Search for the cell housing the specified text and yield its [x, y] center coordinate. 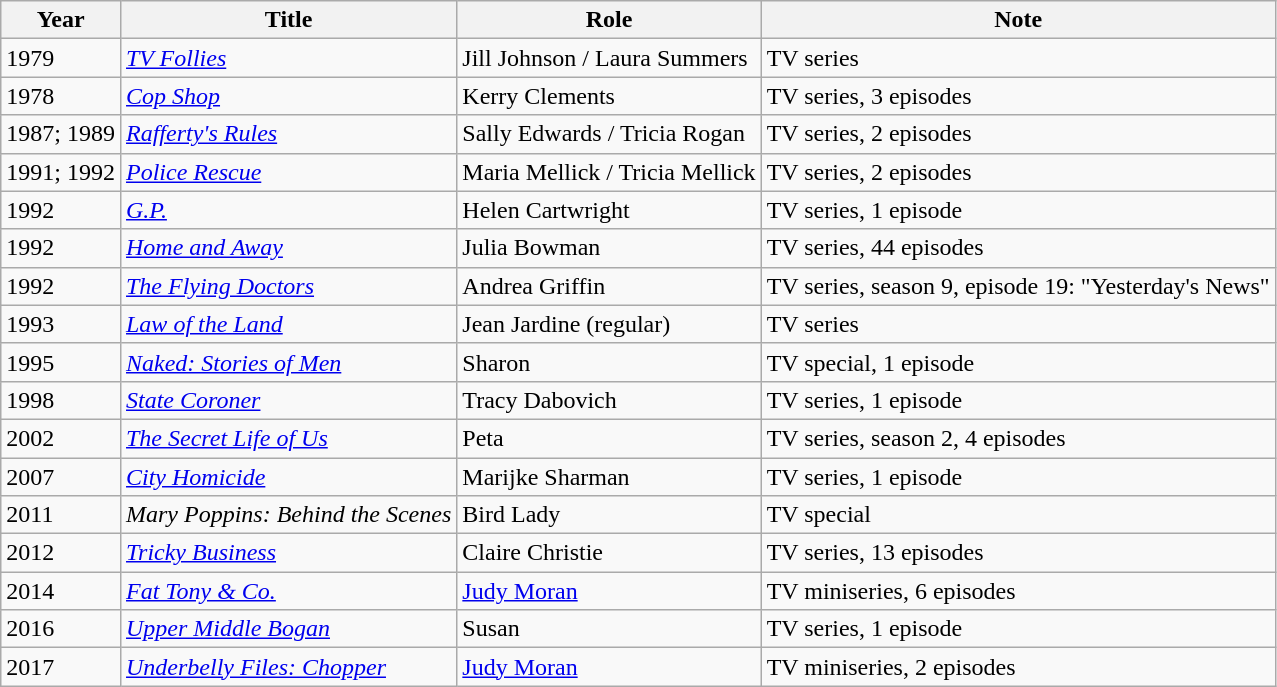
Fat Tony & Co. [288, 591]
Kerry Clements [609, 96]
1991; 1992 [61, 172]
Police Rescue [288, 172]
2014 [61, 591]
1979 [61, 58]
2017 [61, 667]
Jean Jardine (regular) [609, 324]
1978 [61, 96]
Claire Christie [609, 553]
Andrea Griffin [609, 286]
TV series, season 9, episode 19: "Yesterday's News" [1018, 286]
Year [61, 20]
Upper Middle Bogan [288, 629]
Maria Mellick / Tricia Mellick [609, 172]
Bird Lady [609, 515]
2002 [61, 438]
TV miniseries, 6 episodes [1018, 591]
Sally Edwards / Tricia Rogan [609, 134]
Role [609, 20]
Helen Cartwright [609, 210]
Mary Poppins: Behind the Scenes [288, 515]
Julia Bowman [609, 248]
2007 [61, 477]
The Secret Life of Us [288, 438]
Cop Shop [288, 96]
Naked: Stories of Men [288, 362]
1993 [61, 324]
Underbelly Files: Chopper [288, 667]
The Flying Doctors [288, 286]
1987; 1989 [61, 134]
Rafferty's Rules [288, 134]
Sharon [609, 362]
2012 [61, 553]
1995 [61, 362]
TV series, 44 episodes [1018, 248]
Peta [609, 438]
City Homicide [288, 477]
TV special [1018, 515]
Tracy Dabovich [609, 400]
G.P. [288, 210]
TV series, 3 episodes [1018, 96]
TV miniseries, 2 episodes [1018, 667]
TV Follies [288, 58]
TV series, season 2, 4 episodes [1018, 438]
Jill Johnson / Laura Summers [609, 58]
2016 [61, 629]
Susan [609, 629]
Title [288, 20]
TV series, 13 episodes [1018, 553]
TV special, 1 episode [1018, 362]
Tricky Business [288, 553]
Law of the Land [288, 324]
2011 [61, 515]
Home and Away [288, 248]
Note [1018, 20]
State Coroner [288, 400]
1998 [61, 400]
Marijke Sharman [609, 477]
